Return [X, Y] of the center of cell containing provided text 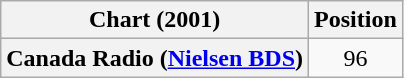
Chart (2001) [155, 20]
96 [356, 58]
Canada Radio (Nielsen BDS) [155, 58]
Position [356, 20]
